Find where the given text appears and provide that cell's center as [X, Y] coordinate. 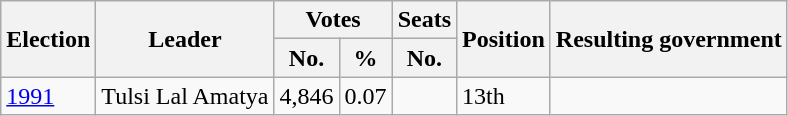
0.07 [366, 96]
Seats [424, 20]
4,846 [306, 96]
Position [504, 39]
1991 [48, 96]
% [366, 58]
Tulsi Lal Amatya [185, 96]
Leader [185, 39]
Election [48, 39]
Resulting government [668, 39]
13th [504, 96]
Votes [333, 20]
